Return [x, y] of the center of cell containing provided text 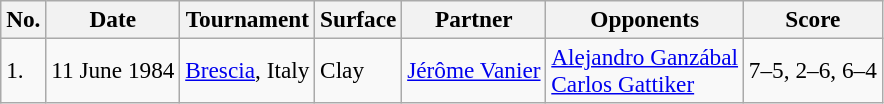
Jérôme Vanier [474, 70]
Clay [358, 70]
Opponents [645, 19]
Date [113, 19]
Surface [358, 19]
Alejandro Ganzábal Carlos Gattiker [645, 70]
Score [812, 19]
Partner [474, 19]
Tournament [248, 19]
7–5, 2–6, 6–4 [812, 70]
Brescia, Italy [248, 70]
11 June 1984 [113, 70]
1. [24, 70]
No. [24, 19]
